Output the (x, y) coordinate of the center of the cell containing the given text.  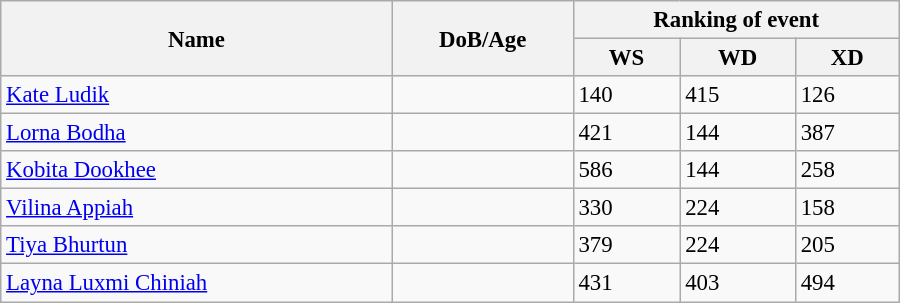
Name (196, 38)
WS (626, 58)
158 (847, 208)
Layna Luxmi Chiniah (196, 283)
379 (626, 245)
205 (847, 245)
WD (738, 58)
Lorna Bodha (196, 133)
Vilina Appiah (196, 208)
258 (847, 170)
126 (847, 95)
DoB/Age (482, 38)
494 (847, 283)
421 (626, 133)
Kate Ludik (196, 95)
415 (738, 95)
431 (626, 283)
403 (738, 283)
Kobita Dookhee (196, 170)
387 (847, 133)
140 (626, 95)
586 (626, 170)
Ranking of event (736, 20)
Tiya Bhurtun (196, 245)
330 (626, 208)
XD (847, 58)
